Scan for the cell matching the given text and deliver its (X, Y) coordinate at center. 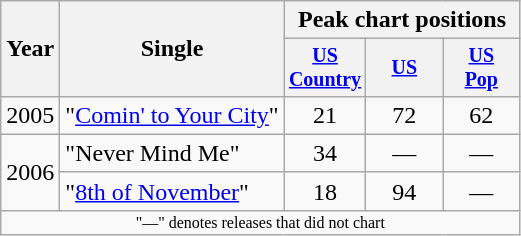
US Country (325, 68)
94 (404, 191)
2005 (30, 115)
18 (325, 191)
21 (325, 115)
Single (172, 49)
62 (482, 115)
"Never Mind Me" (172, 153)
"Comin' to Your City" (172, 115)
Peak chart positions (402, 20)
Year (30, 49)
"—" denotes releases that did not chart (260, 222)
72 (404, 115)
US (404, 68)
"8th of November" (172, 191)
34 (325, 153)
2006 (30, 172)
USPop (482, 68)
